Output the (X, Y) coordinate of the center of the cell containing the given text.  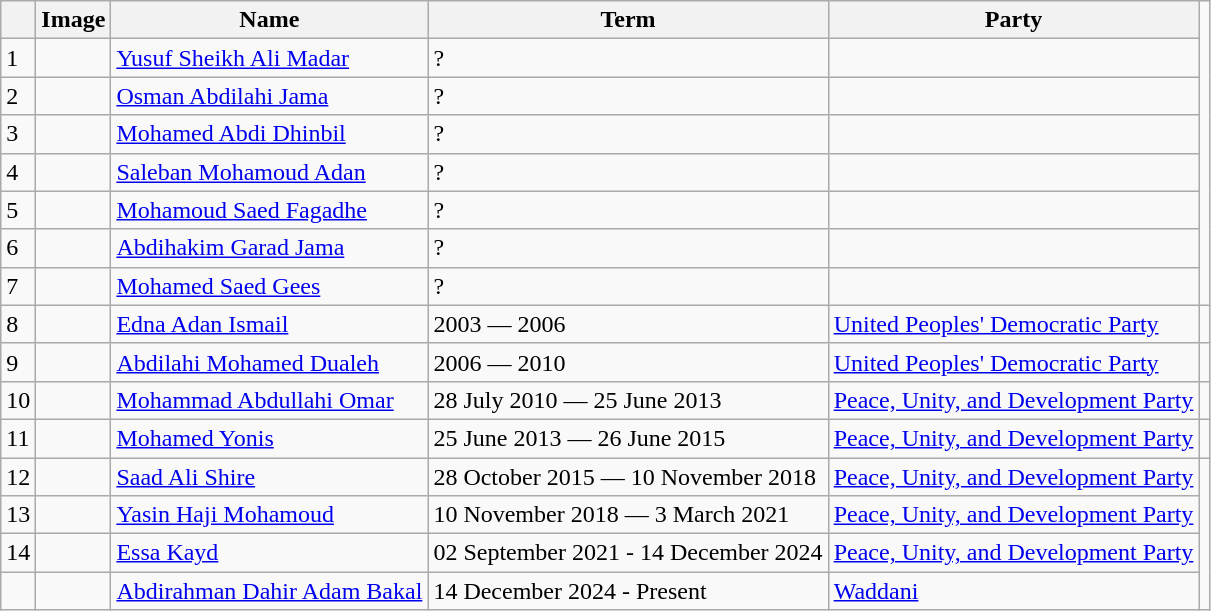
Edna Adan Ismail (270, 324)
8 (18, 324)
6 (18, 248)
28 July 2010 — 25 June 2013 (628, 400)
2003 — 2006 (628, 324)
Saad Ali Shire (270, 477)
Abdilahi Mohamed Dualeh (270, 362)
4 (18, 172)
3 (18, 134)
13 (18, 515)
Mohamed Abdi Dhinbil (270, 134)
02 September 2021 - 14 December 2024 (628, 553)
12 (18, 477)
2 (18, 96)
Abdihakim Garad Jama (270, 248)
Mohamed Saed Gees (270, 286)
9 (18, 362)
Yusuf Sheikh Ali Madar (270, 58)
Name (270, 20)
5 (18, 210)
Essa Kayd (270, 553)
1 (18, 58)
25 June 2013 — 26 June 2015 (628, 438)
14 (18, 553)
Mohamoud Saed Fagadhe (270, 210)
Saleban Mohamoud Adan (270, 172)
Abdirahman Dahir Adam Bakal (270, 591)
Party (1014, 20)
14 December 2024 - Present (628, 591)
Osman Abdilahi Jama (270, 96)
10 November 2018 — 3 March 2021 (628, 515)
28 October 2015 — 10 November 2018 (628, 477)
10 (18, 400)
Term (628, 20)
Mohammad Abdullahi Omar (270, 400)
7 (18, 286)
Image (74, 20)
11 (18, 438)
Waddani (1014, 591)
2006 — 2010 (628, 362)
Mohamed Yonis (270, 438)
Yasin Haji Mohamoud (270, 515)
